Capture the cell that displays the provided text and extract its (X, Y) central coordinate. 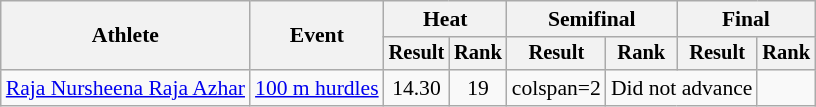
Final (746, 19)
Did not advance (682, 88)
Semifinal (592, 19)
colspan=2 (556, 88)
19 (478, 88)
14.30 (417, 88)
100 m hurdles (317, 88)
Heat (446, 19)
Event (317, 36)
Raja Nursheena Raja Azhar (126, 88)
Athlete (126, 36)
